Return the (x, y) coordinate for the center point of the cell that contains the specified text.  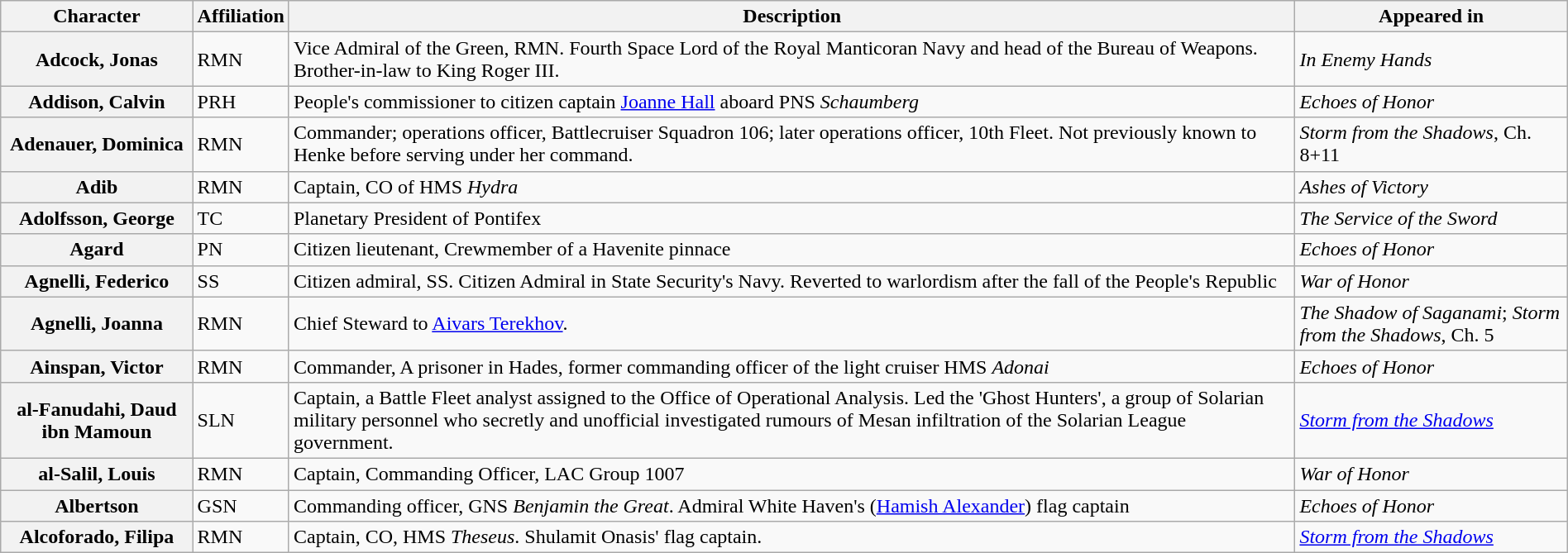
Commander, A prisoner in Hades, former commanding officer of the light cruiser HMS Adonai (791, 366)
Captain, CO of HMS Hydra (791, 187)
al-Fanudahi, Daud ibn Mamoun (97, 420)
Agnelli, Federico (97, 281)
Ashes of Victory (1431, 187)
Appeared in (1431, 17)
Vice Admiral of the Green, RMN. Fourth Space Lord of the Royal Manticoran Navy and head of the Bureau of Weapons. Brother-in-law to King Roger III. (791, 60)
Ainspan, Victor (97, 366)
Addison, Calvin (97, 102)
Adcock, Jonas (97, 60)
PRH (241, 102)
The Shadow of Saganami; Storm from the Shadows, Ch. 5 (1431, 324)
People's commissioner to citizen captain Joanne Hall aboard PNS Schaumberg (791, 102)
Citizen lieutenant, Crewmember of a Havenite pinnace (791, 250)
Adib (97, 187)
Description (791, 17)
SS (241, 281)
Citizen admiral, SS. Citizen Admiral in State Security's Navy. Reverted to warlordism after the fall of the People's Republic (791, 281)
Affiliation (241, 17)
SLN (241, 420)
Storm from the Shadows, Ch. 8+11 (1431, 144)
TC (241, 218)
GSN (241, 505)
Agnelli, Joanna (97, 324)
The Service of the Sword (1431, 218)
al-Salil, Louis (97, 474)
Albertson (97, 505)
Commanding officer, GNS Benjamin the Great. Admiral White Haven's (Hamish Alexander) flag captain (791, 505)
Captain, CO, HMS Theseus. Shulamit Onasis' flag captain. (791, 537)
Adenauer, Dominica (97, 144)
Chief Steward to Aivars Terekhov. (791, 324)
In Enemy Hands (1431, 60)
Alcoforado, Filipa (97, 537)
Planetary President of Pontifex (791, 218)
PN (241, 250)
Adolfsson, George (97, 218)
Character (97, 17)
Captain, Commanding Officer, LAC Group 1007 (791, 474)
Agard (97, 250)
